Detect which cell encompasses the target text, then output its (X, Y) center coordinate. 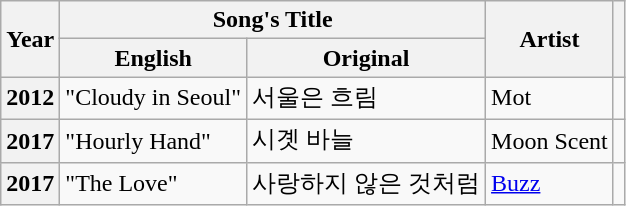
Song's Title (273, 20)
English (154, 58)
Year (30, 39)
시곗 바늘 (366, 140)
"Hourly Hand" (154, 140)
2012 (30, 98)
"The Love" (154, 184)
Original (366, 58)
Moon Scent (550, 140)
사랑하지 않은 것처럼 (366, 184)
"Cloudy in Seoul" (154, 98)
Mot (550, 98)
서울은 흐림 (366, 98)
Artist (550, 39)
Buzz (550, 184)
